Return the [X, Y] coordinate for the center point of the cell that contains the specified text.  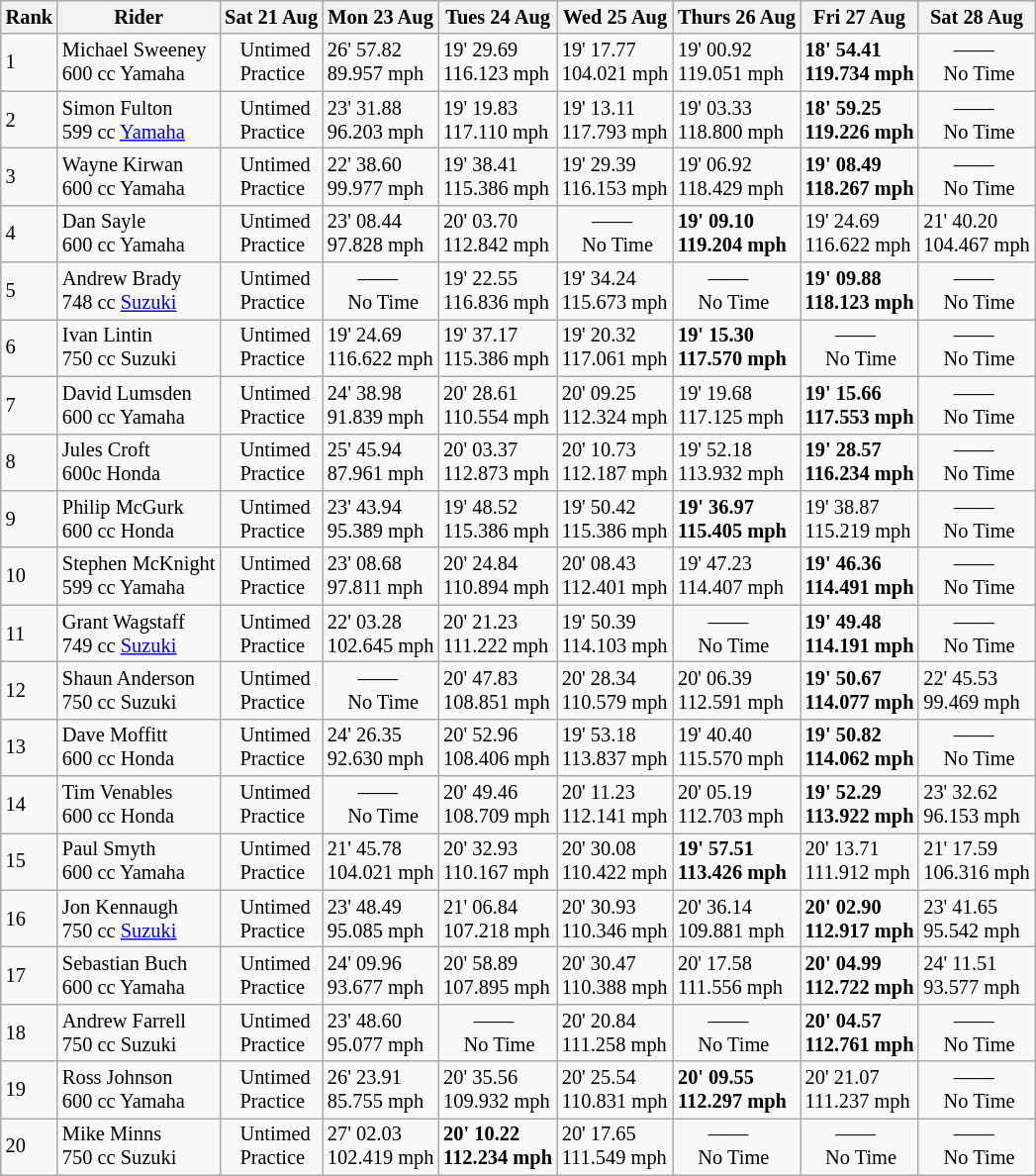
Dan Sayle 600 cc Yamaha [139, 234]
19' 29.69 116.123 mph [498, 62]
15 [30, 861]
19' 57.51 113.426 mph [736, 861]
20' 10.22 112.234 mph [498, 1146]
20' 35.56 109.932 mph [498, 1090]
Jules Croft 600c Honda [139, 462]
23' 08.68 97.811 mph [380, 576]
20' 30.08 110.422 mph [615, 861]
21' 45.78 104.021 mph [380, 861]
20' 32.93 110.167 mph [498, 861]
Rider [139, 17]
24' 38.98 91.839 mph [380, 405]
6 [30, 347]
20' 24.84 110.894 mph [498, 576]
Wayne Kirwan 600 cc Yamaha [139, 176]
20' 36.14 109.881 mph [736, 919]
27' 02.03 102.419 mph [380, 1146]
20' 02.90 112.917 mph [860, 919]
19' 29.39 116.153 mph [615, 176]
19' 03.33 118.800 mph [736, 120]
19' 40.40 115.570 mph [736, 747]
Mon 23 Aug [380, 17]
20' 11.23 112.141 mph [615, 805]
23' 48.49 95.085 mph [380, 919]
20' 13.71 111.912 mph [860, 861]
19' 50.67 114.077 mph [860, 690]
19' 50.82 114.062 mph [860, 747]
26' 57.82 89.957 mph [380, 62]
David Lumsden 600 cc Yamaha [139, 405]
19' 09.88 118.123 mph [860, 291]
20' 03.37 112.873 mph [498, 462]
Sat 21 Aug [271, 17]
23' 32.62 96.153 mph [976, 805]
Michael Sweeney 600 cc Yamaha [139, 62]
19 [30, 1090]
9 [30, 519]
19' 00.92 119.051 mph [736, 62]
Ross Johnson 600 cc Yamaha [139, 1090]
22' 38.60 99.977 mph [380, 176]
16 [30, 919]
20' 08.43 112.401 mph [615, 576]
2 [30, 120]
18' 59.25 119.226 mph [860, 120]
10 [30, 576]
19' 34.24 115.673 mph [615, 291]
Thurs 26 Aug [736, 17]
20' 04.57 112.761 mph [860, 1032]
25' 45.94 87.961 mph [380, 462]
Simon Fulton 599 cc Yamaha [139, 120]
19' 13.11 117.793 mph [615, 120]
18' 54.41 119.734 mph [860, 62]
19' 20.32 117.061 mph [615, 347]
19' 50.39 114.103 mph [615, 634]
19' 22.55 116.836 mph [498, 291]
24' 09.96 93.677 mph [380, 975]
Rank [30, 17]
20 [30, 1146]
18 [30, 1032]
19' 53.18 113.837 mph [615, 747]
1 [30, 62]
Andrew Farrell 750 cc Suzuki [139, 1032]
Grant Wagstaff 749 cc Suzuki [139, 634]
21' 17.59 106.316 mph [976, 861]
7 [30, 405]
22' 45.53 99.469 mph [976, 690]
19' 49.48 114.191 mph [860, 634]
23' 31.88 96.203 mph [380, 120]
20' 05.19 112.703 mph [736, 805]
21' 06.84 107.218 mph [498, 919]
19' 52.18 113.932 mph [736, 462]
24' 11.51 93.577 mph [976, 975]
Andrew Brady 748 cc Suzuki [139, 291]
23' 48.60 95.077 mph [380, 1032]
Stephen McKnight 599 cc Yamaha [139, 576]
14 [30, 805]
20' 17.65 111.549 mph [615, 1146]
20' 06.39 112.591 mph [736, 690]
17 [30, 975]
19' 19.68 117.125 mph [736, 405]
23' 43.94 95.389 mph [380, 519]
19' 28.57 116.234 mph [860, 462]
20' 30.93 110.346 mph [615, 919]
11 [30, 634]
19' 15.30 117.570 mph [736, 347]
26' 23.91 85.755 mph [380, 1090]
Mike Minns 750 cc Suzuki [139, 1146]
19' 47.23 114.407 mph [736, 576]
20' 10.73 112.187 mph [615, 462]
21' 40.20 104.467 mph [976, 234]
Ivan Lintin 750 cc Suzuki [139, 347]
Tues 24 Aug [498, 17]
Paul Smyth 600 cc Yamaha [139, 861]
Dave Moffitt 600 cc Honda [139, 747]
20' 09.25 112.324 mph [615, 405]
Tim Venables 600 cc Honda [139, 805]
20' 21.23 111.222 mph [498, 634]
20' 30.47 110.388 mph [615, 975]
5 [30, 291]
20' 28.61 110.554 mph [498, 405]
20' 17.58 111.556 mph [736, 975]
23' 08.44 97.828 mph [380, 234]
19' 38.41 115.386 mph [498, 176]
19' 17.77 104.021 mph [615, 62]
20' 21.07 111.237 mph [860, 1090]
19' 52.29 113.922 mph [860, 805]
24' 26.35 92.630 mph [380, 747]
19' 48.52 115.386 mph [498, 519]
19' 36.97 115.405 mph [736, 519]
20' 52.96 108.406 mph [498, 747]
Philip McGurk 600 cc Honda [139, 519]
Wed 25 Aug [615, 17]
20' 28.34 110.579 mph [615, 690]
19' 37.17 115.386 mph [498, 347]
Shaun Anderson 750 cc Suzuki [139, 690]
Sebastian Buch 600 cc Yamaha [139, 975]
19' 38.87 115.219 mph [860, 519]
8 [30, 462]
20' 04.99 112.722 mph [860, 975]
20' 58.89 107.895 mph [498, 975]
22' 03.28 102.645 mph [380, 634]
3 [30, 176]
Fri 27 Aug [860, 17]
19' 06.92 118.429 mph [736, 176]
Jon Kennaugh 750 cc Suzuki [139, 919]
23' 41.65 95.542 mph [976, 919]
19' 09.10 119.204 mph [736, 234]
13 [30, 747]
19' 15.66 117.553 mph [860, 405]
20' 47.83 108.851 mph [498, 690]
20' 03.70 112.842 mph [498, 234]
20' 25.54 110.831 mph [615, 1090]
20' 09.55 112.297 mph [736, 1090]
4 [30, 234]
19' 50.42 115.386 mph [615, 519]
19' 19.83 117.110 mph [498, 120]
19' 08.49 118.267 mph [860, 176]
20' 20.84 111.258 mph [615, 1032]
19' 46.36 114.491 mph [860, 576]
Sat 28 Aug [976, 17]
20' 49.46 108.709 mph [498, 805]
12 [30, 690]
